Find where the given text appears and provide that cell's center as (x, y) coordinate. 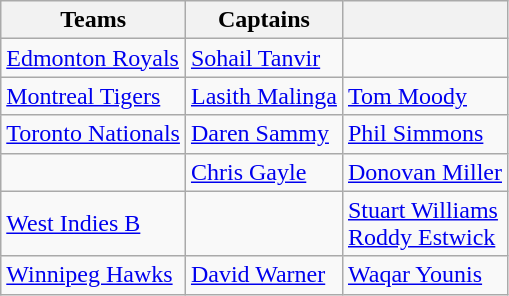
Lasith Malinga (264, 96)
Donovan Miller (424, 172)
Tom Moody (424, 96)
Toronto Nationals (94, 134)
Stuart WilliamsRoddy Estwick (424, 224)
Captains (264, 20)
Teams (94, 20)
Waqar Younis (424, 275)
Daren Sammy (264, 134)
David Warner (264, 275)
Phil Simmons (424, 134)
Edmonton Royals (94, 58)
Winnipeg Hawks (94, 275)
Sohail Tanvir (264, 58)
Chris Gayle (264, 172)
Montreal Tigers (94, 96)
West Indies B (94, 224)
